Return the (X, Y) coordinate for the center point of the cell that contains the specified text.  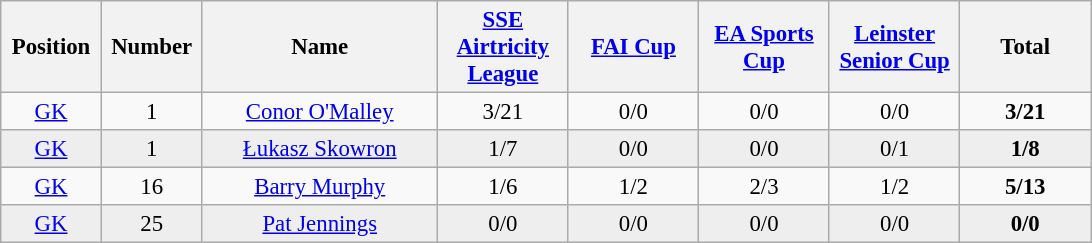
1/6 (504, 187)
EA Sports Cup (764, 47)
Position (52, 47)
Łukasz Skowron (320, 149)
2/3 (764, 187)
1/7 (504, 149)
SSE Airtricity League (504, 47)
0/1 (894, 149)
16 (152, 187)
Number (152, 47)
Conor O'Malley (320, 112)
5/13 (1026, 187)
Name (320, 47)
25 (152, 224)
FAI Cup (634, 47)
Leinster Senior Cup (894, 47)
1/8 (1026, 149)
Pat Jennings (320, 224)
Barry Murphy (320, 187)
Total (1026, 47)
